Provide the [x, y] coordinate of the cell's center where the given text is located.  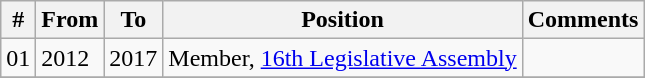
To [134, 20]
2012 [70, 58]
Position [342, 20]
Comments [583, 20]
From [70, 20]
# [18, 20]
2017 [134, 58]
Member, 16th Legislative Assembly [342, 58]
01 [18, 58]
